From the cell containing the given text, extract its center point as [x, y] coordinate. 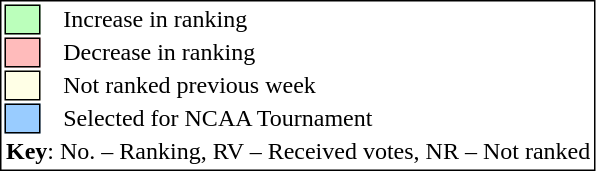
Not ranked previous week [327, 85]
Decrease in ranking [327, 53]
Selected for NCAA Tournament [327, 119]
Key: No. – Ranking, RV – Received votes, NR – Not ranked [298, 151]
Increase in ranking [327, 19]
